For the text-containing cell, return its midpoint in (x, y) coordinate format. 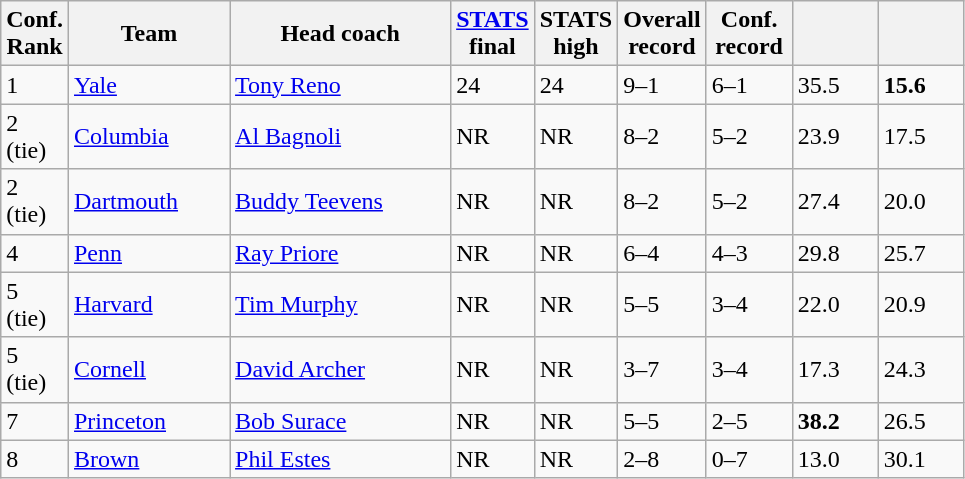
2–5 (749, 421)
Buddy Teevens (340, 202)
6–4 (662, 253)
Brown (148, 459)
30.1 (921, 459)
Tim Murphy (340, 304)
17.3 (835, 370)
13.0 (835, 459)
8 (35, 459)
25.7 (921, 253)
Overall record (662, 34)
Princeton (148, 421)
Penn (148, 253)
Conf. Rank (35, 34)
15.6 (921, 85)
38.2 (835, 421)
27.4 (835, 202)
17.5 (921, 136)
9–1 (662, 85)
29.8 (835, 253)
3–7 (662, 370)
26.5 (921, 421)
Head coach (340, 34)
20.9 (921, 304)
7 (35, 421)
Dartmouth (148, 202)
35.5 (835, 85)
STATS high (576, 34)
Ray Priore (340, 253)
6–1 (749, 85)
Conf. record (749, 34)
4–3 (749, 253)
Harvard (148, 304)
1 (35, 85)
24.3 (921, 370)
20.0 (921, 202)
Tony Reno (340, 85)
Al Bagnoli (340, 136)
Yale (148, 85)
Team (148, 34)
Cornell (148, 370)
Bob Surace (340, 421)
STATS final (493, 34)
2–8 (662, 459)
0–7 (749, 459)
Phil Estes (340, 459)
23.9 (835, 136)
David Archer (340, 370)
22.0 (835, 304)
4 (35, 253)
Columbia (148, 136)
